Provide the (X, Y) coordinate of the cell's center where the given text is located.  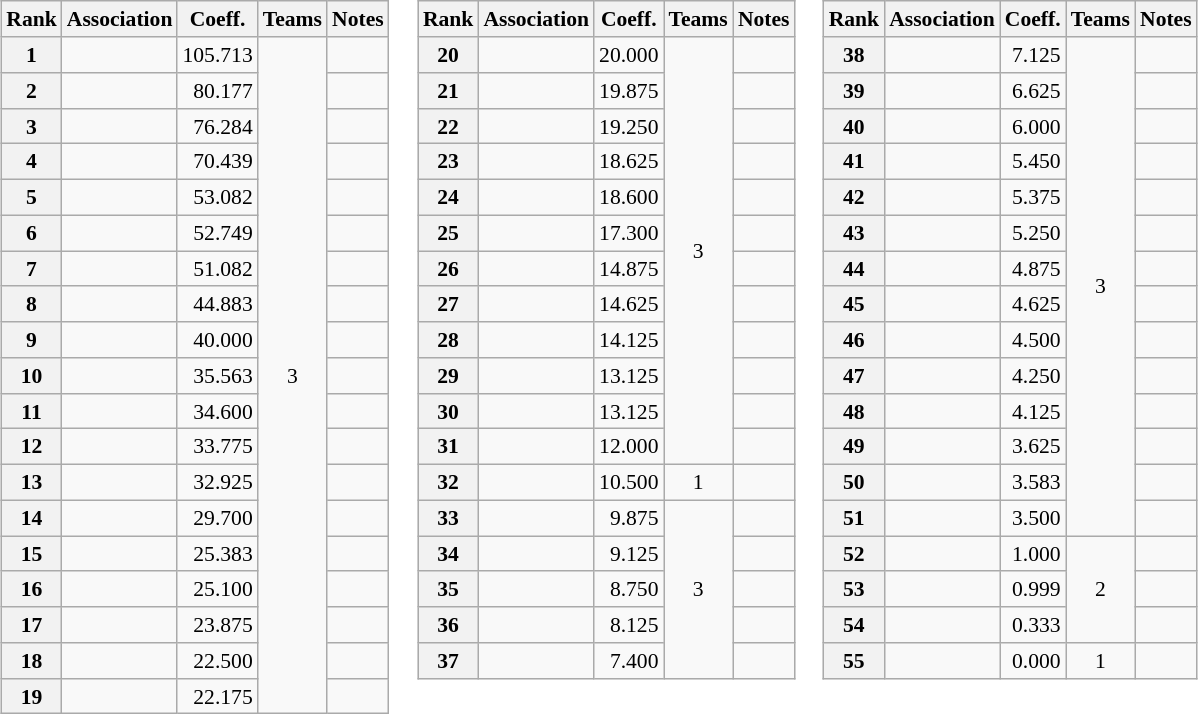
41 (854, 162)
14.625 (628, 304)
23.875 (217, 625)
5.250 (1033, 233)
28 (448, 340)
6.000 (1033, 126)
52.749 (217, 233)
19 (32, 696)
3.625 (1033, 447)
12 (32, 447)
37 (448, 661)
105.713 (217, 55)
34 (448, 554)
53 (854, 589)
9 (32, 340)
0.000 (1033, 661)
18 (32, 661)
11 (32, 411)
40 (854, 126)
4.875 (1033, 269)
1.000 (1033, 554)
25 (448, 233)
23 (448, 162)
10 (32, 376)
18.600 (628, 197)
19.875 (628, 91)
44 (854, 269)
21 (448, 91)
44.883 (217, 304)
20.000 (628, 55)
22.500 (217, 661)
9.875 (628, 518)
8 (32, 304)
9.125 (628, 554)
14.875 (628, 269)
25.100 (217, 589)
6.625 (1033, 91)
30 (448, 411)
46 (854, 340)
54 (854, 625)
6 (32, 233)
42 (854, 197)
32 (448, 482)
7 (32, 269)
40.000 (217, 340)
51 (854, 518)
26 (448, 269)
17 (32, 625)
4 (32, 162)
4.625 (1033, 304)
5.375 (1033, 197)
51.082 (217, 269)
15 (32, 554)
38 (854, 55)
80.177 (217, 91)
43 (854, 233)
17.300 (628, 233)
31 (448, 447)
4.250 (1033, 376)
18.625 (628, 162)
22.175 (217, 696)
3.583 (1033, 482)
12.000 (628, 447)
33.775 (217, 447)
14.125 (628, 340)
29 (448, 376)
70.439 (217, 162)
8.750 (628, 589)
35.563 (217, 376)
53.082 (217, 197)
45 (854, 304)
8.125 (628, 625)
25.383 (217, 554)
33 (448, 518)
7.125 (1033, 55)
48 (854, 411)
49 (854, 447)
20 (448, 55)
19.250 (628, 126)
16 (32, 589)
32.925 (217, 482)
0.999 (1033, 589)
0.333 (1033, 625)
55 (854, 661)
4.125 (1033, 411)
14 (32, 518)
3.500 (1033, 518)
50 (854, 482)
10.500 (628, 482)
27 (448, 304)
13 (32, 482)
5 (32, 197)
22 (448, 126)
52 (854, 554)
4.500 (1033, 340)
5.450 (1033, 162)
35 (448, 589)
36 (448, 625)
34.600 (217, 411)
76.284 (217, 126)
7.400 (628, 661)
24 (448, 197)
29.700 (217, 518)
39 (854, 91)
47 (854, 376)
